Search for the cell housing the specified text and yield its (X, Y) center coordinate. 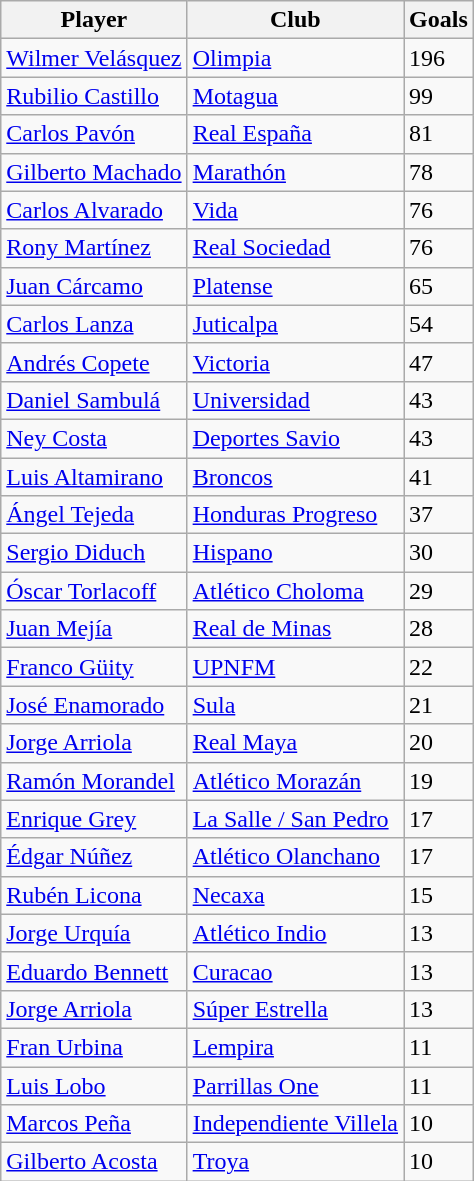
Vida (295, 210)
Gilberto Machado (94, 172)
Atlético Morazán (295, 781)
Honduras Progreso (295, 515)
196 (439, 58)
Player (94, 20)
Real Sociedad (295, 248)
Carlos Alvarado (94, 210)
Victoria (295, 362)
Atlético Choloma (295, 591)
Real de Minas (295, 629)
Hispano (295, 553)
Lempira (295, 1047)
Jorge Urquía (94, 933)
Real España (295, 134)
19 (439, 781)
54 (439, 324)
Atlético Olanchano (295, 857)
Real Maya (295, 743)
Enrique Grey (94, 819)
Luis Lobo (94, 1085)
Franco Güity (94, 667)
Eduardo Bennett (94, 971)
Curacao (295, 971)
28 (439, 629)
Parrillas One (295, 1085)
Óscar Torlacoff (94, 591)
Universidad (295, 400)
Rony Martínez (94, 248)
Juan Cárcamo (94, 286)
Sula (295, 705)
Rubilio Castillo (94, 96)
Club (295, 20)
20 (439, 743)
41 (439, 477)
15 (439, 895)
Marathón (295, 172)
Atlético Indio (295, 933)
Súper Estrella (295, 1009)
Motagua (295, 96)
Independiente Villela (295, 1124)
Fran Urbina (94, 1047)
Ramón Morandel (94, 781)
Carlos Pavón (94, 134)
78 (439, 172)
47 (439, 362)
Troya (295, 1162)
Luis Altamirano (94, 477)
Carlos Lanza (94, 324)
Andrés Copete (94, 362)
Juan Mejía (94, 629)
Wilmer Velásquez (94, 58)
81 (439, 134)
Rubén Licona (94, 895)
Édgar Núñez (94, 857)
29 (439, 591)
UPNFM (295, 667)
99 (439, 96)
30 (439, 553)
Platense (295, 286)
José Enamorado (94, 705)
Sergio Diduch (94, 553)
Deportes Savio (295, 438)
Ángel Tejeda (94, 515)
Broncos (295, 477)
Olimpia (295, 58)
Necaxa (295, 895)
Juticalpa (295, 324)
Goals (439, 20)
Ney Costa (94, 438)
La Salle / San Pedro (295, 819)
37 (439, 515)
22 (439, 667)
Daniel Sambulá (94, 400)
Marcos Peña (94, 1124)
21 (439, 705)
Gilberto Acosta (94, 1162)
65 (439, 286)
